Locate the cell with the specified text and output its [X, Y] center coordinate. 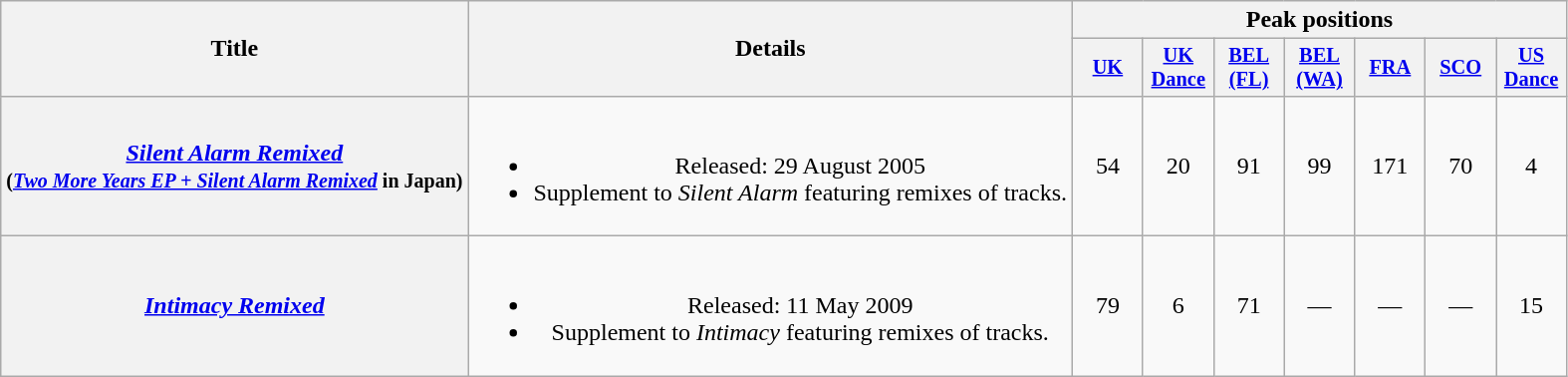
Released: 11 May 2009Supplement to Intimacy featuring remixes of tracks. [771, 306]
71 [1249, 306]
99 [1319, 166]
UK [1108, 68]
6 [1177, 306]
20 [1177, 166]
4 [1532, 166]
USDance [1532, 68]
Intimacy Remixed [235, 306]
UKDance [1177, 68]
Title [235, 49]
70 [1460, 166]
SCO [1460, 68]
BEL(WA) [1319, 68]
91 [1249, 166]
Released: 29 August 2005Supplement to Silent Alarm featuring remixes of tracks. [771, 166]
171 [1391, 166]
FRA [1391, 68]
Silent Alarm Remixed(Two More Years EP + Silent Alarm Remixed in Japan) [235, 166]
BEL(FL) [1249, 68]
Peak positions [1320, 20]
15 [1532, 306]
Details [771, 49]
54 [1108, 166]
79 [1108, 306]
